Extract the [x, y] coordinate from the center of the cell holding the provided text.  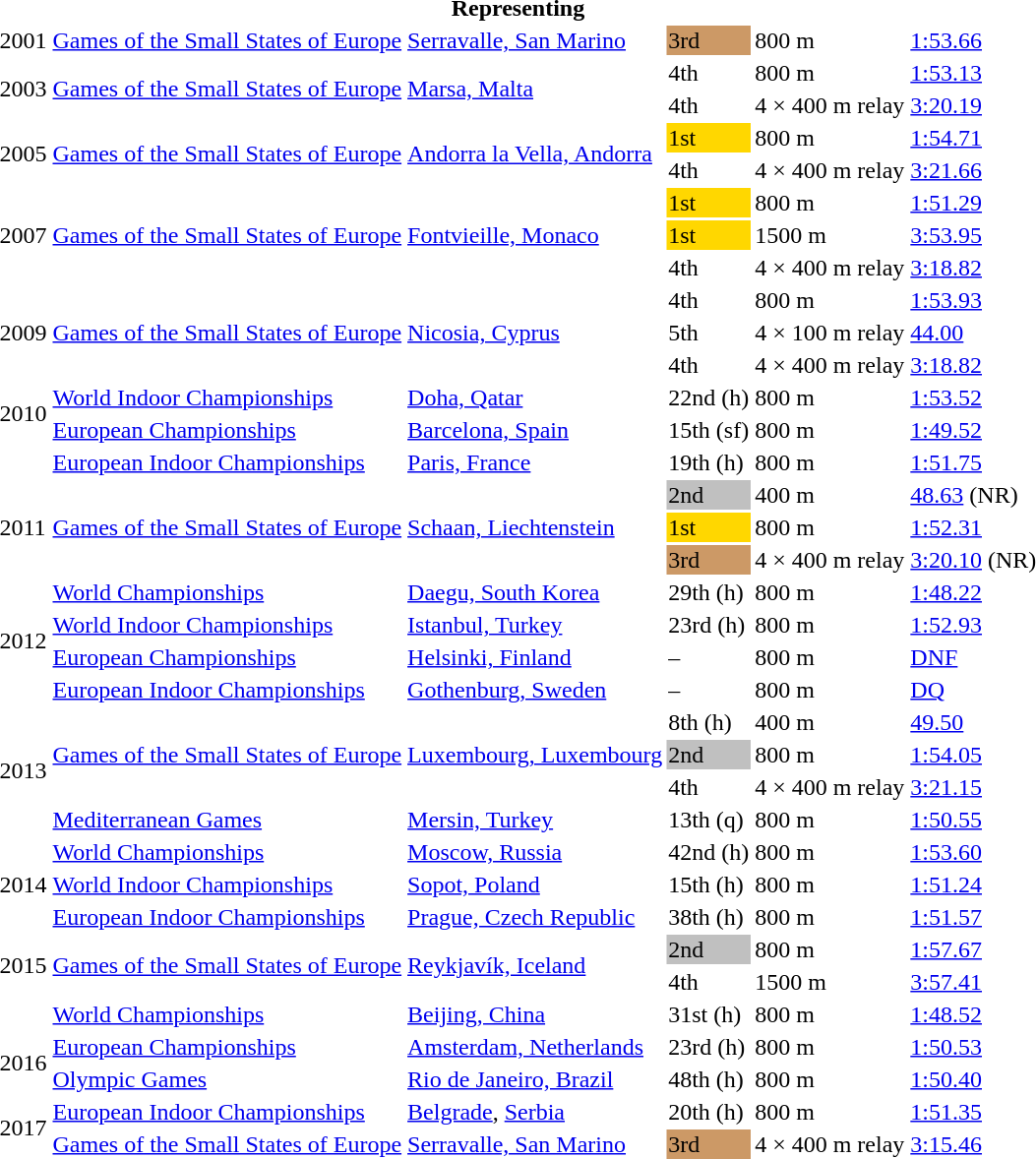
22nd (h) [708, 397]
Helsinki, Finland [535, 657]
Moscow, Russia [535, 852]
Nicosia, Cyprus [535, 333]
Reykjavík, Iceland [535, 966]
38th (h) [708, 917]
Marsa, Malta [535, 89]
5th [708, 333]
Amsterdam, Netherlands [535, 1047]
29th (h) [708, 592]
31st (h) [708, 1014]
Istanbul, Turkey [535, 625]
Luxembourg, Luxembourg [535, 755]
Olympic Games [227, 1079]
Belgrade, Serbia [535, 1112]
48th (h) [708, 1079]
19th (h) [708, 462]
Barcelona, Spain [535, 430]
Prague, Czech Republic [535, 917]
4 × 100 m relay [830, 333]
13th (q) [708, 820]
Beijing, China [535, 1014]
Schaan, Liechtenstein [535, 527]
20th (h) [708, 1112]
Doha, Qatar [535, 397]
Gothenburg, Sweden [535, 690]
15th (sf) [708, 430]
Paris, France [535, 462]
Andorra la Vella, Andorra [535, 153]
15th (h) [708, 884]
42nd (h) [708, 852]
Mediterranean Games [227, 820]
Fontvieille, Monaco [535, 235]
Daegu, South Korea [535, 592]
Mersin, Turkey [535, 820]
Rio de Janeiro, Brazil [535, 1079]
8th (h) [708, 722]
Sopot, Poland [535, 884]
